Capture the cell that displays the provided text and extract its (X, Y) central coordinate. 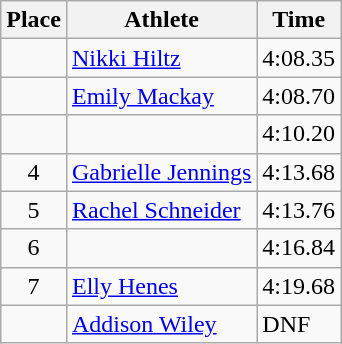
5 (34, 210)
DNF (299, 324)
Place (34, 20)
Rachel Schneider (161, 210)
6 (34, 248)
4:19.68 (299, 286)
Elly Henes (161, 286)
Gabrielle Jennings (161, 172)
4:16.84 (299, 248)
Athlete (161, 20)
4:10.20 (299, 134)
4 (34, 172)
4:08.35 (299, 58)
Time (299, 20)
Emily Mackay (161, 96)
4:13.68 (299, 172)
4:08.70 (299, 96)
Nikki Hiltz (161, 58)
7 (34, 286)
4:13.76 (299, 210)
Addison Wiley (161, 324)
